Find where the given text appears and provide that cell's center as (x, y) coordinate. 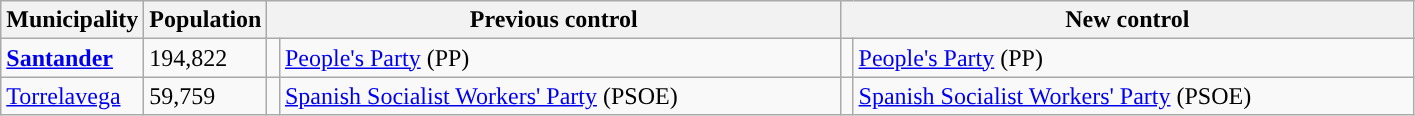
59,759 (206, 96)
Population (206, 20)
Municipality (72, 20)
194,822 (206, 58)
New control (1127, 20)
Previous control (554, 20)
Santander (72, 58)
Torrelavega (72, 96)
